Find where the given text appears and provide that cell's center as [X, Y] coordinate. 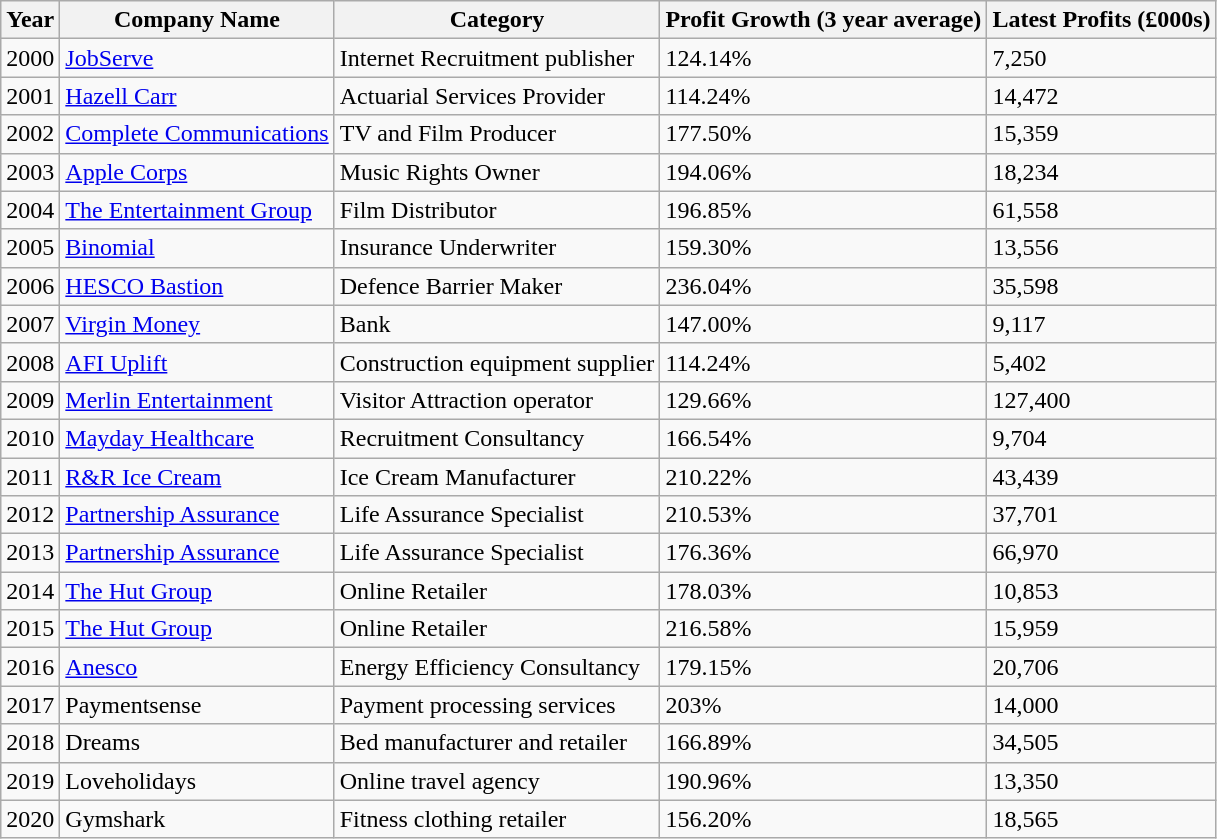
129.66% [824, 400]
190.96% [824, 781]
Gymshark [197, 819]
124.14% [824, 58]
TV and Film Producer [497, 134]
Actuarial Services Provider [497, 96]
7,250 [1102, 58]
2010 [30, 438]
Payment processing services [497, 705]
15,359 [1102, 134]
2005 [30, 248]
2008 [30, 362]
2019 [30, 781]
Anesco [197, 667]
35,598 [1102, 286]
210.22% [824, 477]
2002 [30, 134]
AFI Uplift [197, 362]
18,565 [1102, 819]
37,701 [1102, 515]
Energy Efficiency Consultancy [497, 667]
Dreams [197, 743]
196.85% [824, 210]
R&R Ice Cream [197, 477]
Latest Profits (£000s) [1102, 20]
2007 [30, 324]
Ice Cream Manufacturer [497, 477]
166.54% [824, 438]
9,117 [1102, 324]
2001 [30, 96]
Music Rights Owner [497, 172]
Mayday Healthcare [197, 438]
210.53% [824, 515]
Category [497, 20]
HESCO Bastion [197, 286]
Complete Communications [197, 134]
177.50% [824, 134]
Company Name [197, 20]
Virgin Money [197, 324]
Online travel agency [497, 781]
Hazell Carr [197, 96]
Visitor Attraction operator [497, 400]
2011 [30, 477]
15,959 [1102, 629]
2009 [30, 400]
Fitness clothing retailer [497, 819]
Paymentsense [197, 705]
Insurance Underwriter [497, 248]
34,505 [1102, 743]
9,704 [1102, 438]
2020 [30, 819]
20,706 [1102, 667]
2004 [30, 210]
61,558 [1102, 210]
14,000 [1102, 705]
Profit Growth (3 year average) [824, 20]
159.30% [824, 248]
127,400 [1102, 400]
194.06% [824, 172]
13,556 [1102, 248]
Year [30, 20]
43,439 [1102, 477]
14,472 [1102, 96]
Construction equipment supplier [497, 362]
Loveholidays [197, 781]
2018 [30, 743]
2012 [30, 515]
156.20% [824, 819]
Recruitment Consultancy [497, 438]
2013 [30, 553]
2017 [30, 705]
Merlin Entertainment [197, 400]
176.36% [824, 553]
2014 [30, 591]
18,234 [1102, 172]
Defence Barrier Maker [497, 286]
Internet Recruitment publisher [497, 58]
Bed manufacturer and retailer [497, 743]
The Entertainment Group [197, 210]
2015 [30, 629]
13,350 [1102, 781]
Binomial [197, 248]
216.58% [824, 629]
5,402 [1102, 362]
2003 [30, 172]
203% [824, 705]
JobServe [197, 58]
2006 [30, 286]
147.00% [824, 324]
2000 [30, 58]
179.15% [824, 667]
178.03% [824, 591]
Film Distributor [497, 210]
166.89% [824, 743]
Bank [497, 324]
2016 [30, 667]
10,853 [1102, 591]
Apple Corps [197, 172]
236.04% [824, 286]
66,970 [1102, 553]
